Extract the (x, y) coordinate from the center of the cell holding the provided text.  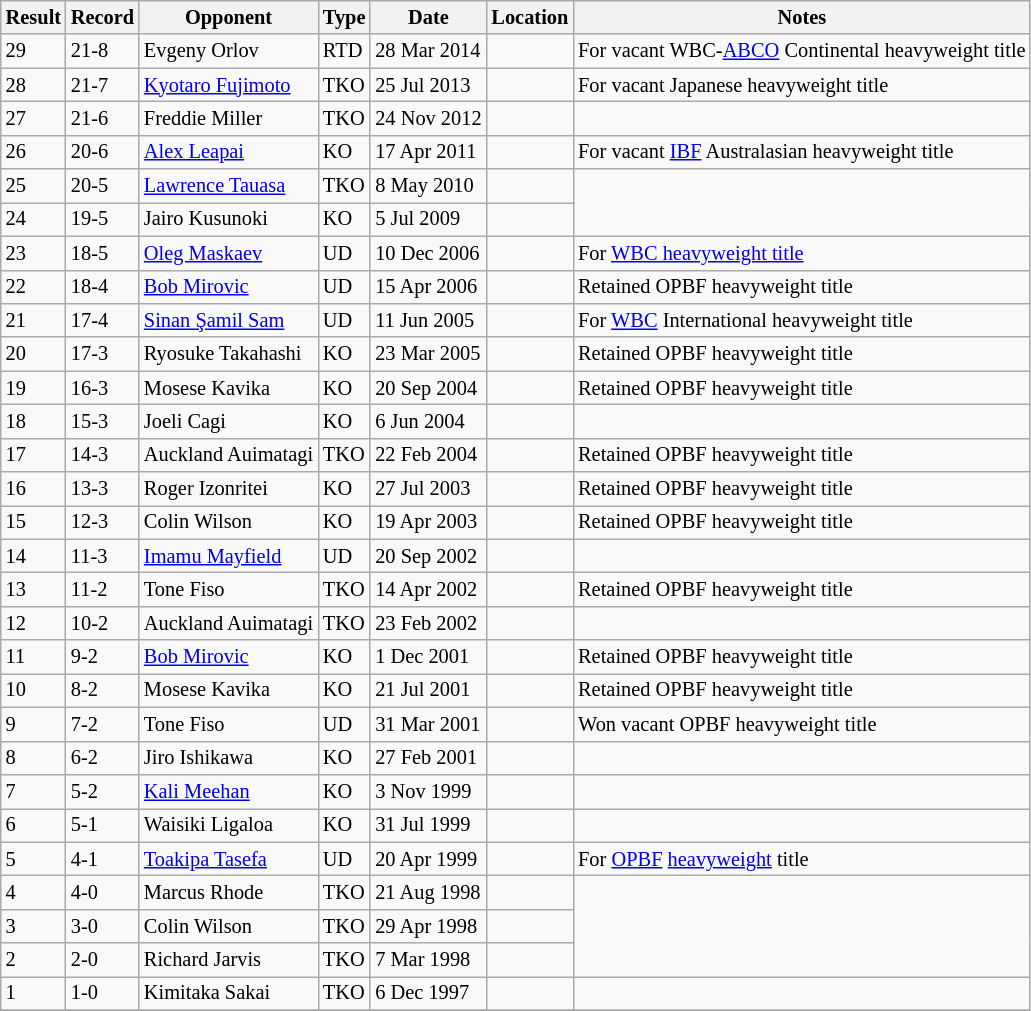
21 Jul 2001 (428, 690)
15-3 (102, 421)
Joeli Cagi (228, 421)
23 (34, 253)
11-3 (102, 556)
11 Jun 2005 (428, 320)
20 (34, 354)
Result (34, 17)
Marcus Rhode (228, 892)
Toakipa Tasefa (228, 859)
13 (34, 589)
Location (530, 17)
7-2 (102, 724)
3 (34, 926)
7 (34, 791)
2 (34, 960)
17 Apr 2011 (428, 152)
12 (34, 623)
10 Dec 2006 (428, 253)
Jiro Ishikawa (228, 758)
14 Apr 2002 (428, 589)
Date (428, 17)
For vacant WBC-ABCO Continental heavyweight title (802, 51)
5-1 (102, 825)
11-2 (102, 589)
RTD (344, 51)
29 Apr 1998 (428, 926)
9-2 (102, 657)
8 May 2010 (428, 186)
7 Mar 1998 (428, 960)
20 Sep 2004 (428, 388)
2-0 (102, 960)
25 (34, 186)
For vacant Japanese heavyweight title (802, 85)
17 (34, 455)
Lawrence Tauasa (228, 186)
1 (34, 993)
For WBC International heavyweight title (802, 320)
21-7 (102, 85)
Kali Meehan (228, 791)
4-0 (102, 892)
Freddie Miller (228, 118)
17-3 (102, 354)
For WBC heavyweight title (802, 253)
5-2 (102, 791)
23 Mar 2005 (428, 354)
27 Feb 2001 (428, 758)
29 (34, 51)
3 Nov 1999 (428, 791)
26 (34, 152)
31 Mar 2001 (428, 724)
20 Sep 2002 (428, 556)
Oleg Maskaev (228, 253)
Roger Izonritei (228, 489)
10 (34, 690)
4 (34, 892)
9 (34, 724)
22 (34, 287)
18-4 (102, 287)
20 Apr 1999 (428, 859)
Kimitaka Sakai (228, 993)
Kyotaro Fujimoto (228, 85)
16-3 (102, 388)
8 (34, 758)
20-6 (102, 152)
24 (34, 219)
Sinan Şamil Sam (228, 320)
22 Feb 2004 (428, 455)
6 Jun 2004 (428, 421)
Imamu Mayfield (228, 556)
For vacant IBF Australasian heavyweight title (802, 152)
1-0 (102, 993)
Richard Jarvis (228, 960)
6 Dec 1997 (428, 993)
21-6 (102, 118)
17-4 (102, 320)
Notes (802, 17)
10-2 (102, 623)
5 (34, 859)
28 Mar 2014 (428, 51)
19-5 (102, 219)
15 (34, 522)
21 (34, 320)
20-5 (102, 186)
Won vacant OPBF heavyweight title (802, 724)
1 Dec 2001 (428, 657)
14 (34, 556)
For OPBF heavyweight title (802, 859)
Alex Leapai (228, 152)
6-2 (102, 758)
Ryosuke Takahashi (228, 354)
16 (34, 489)
18 (34, 421)
19 (34, 388)
Record (102, 17)
Evgeny Orlov (228, 51)
27 (34, 118)
3-0 (102, 926)
Opponent (228, 17)
25 Jul 2013 (428, 85)
21 Aug 1998 (428, 892)
21-8 (102, 51)
Jairo Kusunoki (228, 219)
12-3 (102, 522)
Type (344, 17)
18-5 (102, 253)
13-3 (102, 489)
4-1 (102, 859)
11 (34, 657)
6 (34, 825)
23 Feb 2002 (428, 623)
Waisiki Ligaloa (228, 825)
5 Jul 2009 (428, 219)
19 Apr 2003 (428, 522)
14-3 (102, 455)
24 Nov 2012 (428, 118)
31 Jul 1999 (428, 825)
8-2 (102, 690)
27 Jul 2003 (428, 489)
15 Apr 2006 (428, 287)
28 (34, 85)
